From the cell containing the given text, extract its center point as [x, y] coordinate. 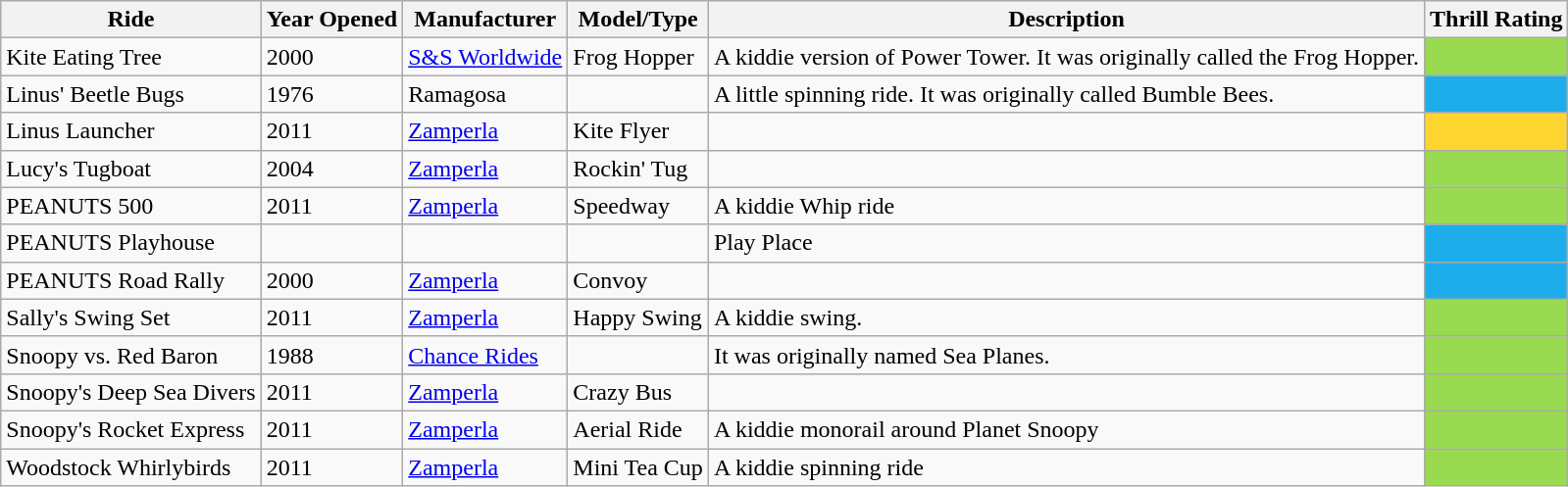
Crazy Bus [638, 392]
Description [1066, 20]
A kiddie swing. [1066, 317]
PEANUTS Playhouse [131, 243]
Aerial Ride [638, 429]
A little spinning ride. It was originally called Bumble Bees. [1066, 94]
1976 [331, 94]
Snoopy's Deep Sea Divers [131, 392]
1988 [331, 355]
Linus' Beetle Bugs [131, 94]
Mini Tea Cup [638, 467]
Woodstock Whirlybirds [131, 467]
Model/Type [638, 20]
Ride [131, 20]
PEANUTS 500 [131, 206]
Snoopy vs. Red Baron [131, 355]
Linus Launcher [131, 131]
Sally's Swing Set [131, 317]
PEANUTS Road Rally [131, 280]
A kiddie spinning ride [1066, 467]
Year Opened [331, 20]
It was originally named Sea Planes. [1066, 355]
Kite Flyer [638, 131]
2004 [331, 169]
Thrill Rating [1496, 20]
A kiddie Whip ride [1066, 206]
Chance Rides [485, 355]
S&S Worldwide [485, 57]
Manufacturer [485, 20]
Kite Eating Tree [131, 57]
Convoy [638, 280]
Rockin' Tug [638, 169]
Snoopy's Rocket Express [131, 429]
Speedway [638, 206]
Play Place [1066, 243]
Happy Swing [638, 317]
A kiddie version of Power Tower. It was originally called the Frog Hopper. [1066, 57]
A kiddie monorail around Planet Snoopy [1066, 429]
Ramagosa [485, 94]
Lucy's Tugboat [131, 169]
Frog Hopper [638, 57]
